Search for the cell housing the specified text and yield its (x, y) center coordinate. 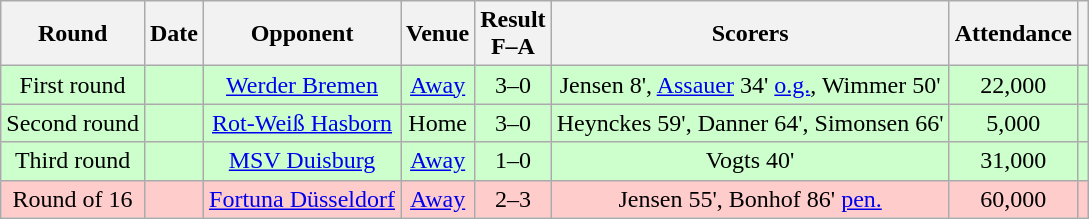
Date (174, 34)
1–0 (513, 161)
ResultF–A (513, 34)
First round (73, 85)
60,000 (1013, 199)
Werder Bremen (302, 85)
Rot-Weiß Hasborn (302, 123)
22,000 (1013, 85)
Round of 16 (73, 199)
31,000 (1013, 161)
Jensen 55', Bonhof 86' pen. (750, 199)
Fortuna Düsseldorf (302, 199)
Round (73, 34)
Second round (73, 123)
Heynckes 59', Danner 64', Simonsen 66' (750, 123)
Vogts 40' (750, 161)
5,000 (1013, 123)
Jensen 8', Assauer 34' o.g., Wimmer 50' (750, 85)
Scorers (750, 34)
Third round (73, 161)
Attendance (1013, 34)
Opponent (302, 34)
2–3 (513, 199)
Venue (438, 34)
MSV Duisburg (302, 161)
Home (438, 123)
